Capture the cell that displays the provided text and extract its [X, Y] central coordinate. 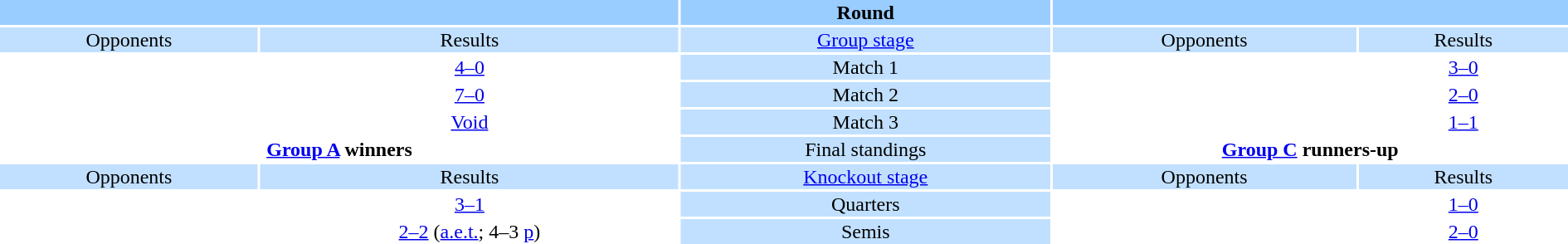
Void [470, 122]
Group A winners [339, 149]
Quarters [865, 204]
Match 1 [865, 67]
Match 3 [865, 122]
Group stage [865, 40]
1–0 [1463, 204]
Group C runners-up [1310, 149]
Match 2 [865, 95]
1–1 [1463, 122]
3–1 [470, 204]
2–2 (a.e.t.; 4–3 p) [470, 232]
Knockout stage [865, 177]
3–0 [1463, 67]
Final standings [865, 149]
7–0 [470, 95]
Semis [865, 232]
4–0 [470, 67]
Round [865, 12]
